Locate the cell with the specified text and output its (X, Y) center coordinate. 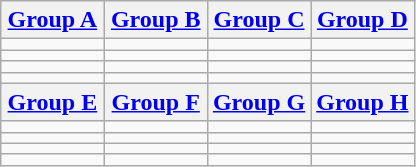
Group G (258, 102)
Group A (52, 20)
Group H (362, 102)
Group B (156, 20)
Group F (156, 102)
Group D (362, 20)
Group C (258, 20)
Group E (52, 102)
